For the text-containing cell, return its midpoint in [x, y] coordinate format. 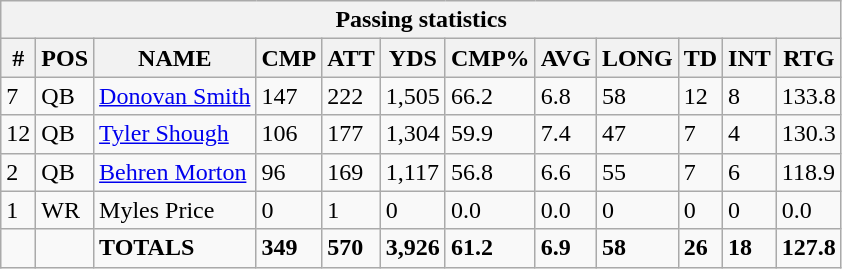
222 [352, 96]
61.2 [490, 248]
AVG [566, 58]
YDS [412, 58]
NAME [175, 58]
TOTALS [175, 248]
349 [289, 248]
RTG [808, 58]
Myles Price [175, 210]
INT [750, 58]
# [18, 58]
18 [750, 248]
6.8 [566, 96]
1,304 [412, 134]
106 [289, 134]
59.9 [490, 134]
66.2 [490, 96]
6.6 [566, 172]
3,926 [412, 248]
26 [700, 248]
Passing statistics [422, 20]
Tyler Shough [175, 134]
118.9 [808, 172]
POS [65, 58]
147 [289, 96]
570 [352, 248]
CMP [289, 58]
47 [637, 134]
8 [750, 96]
130.3 [808, 134]
177 [352, 134]
7.4 [566, 134]
TD [700, 58]
WR [65, 210]
56.8 [490, 172]
127.8 [808, 248]
6.9 [566, 248]
Donovan Smith [175, 96]
4 [750, 134]
6 [750, 172]
2 [18, 172]
96 [289, 172]
ATT [352, 58]
1,505 [412, 96]
55 [637, 172]
169 [352, 172]
LONG [637, 58]
133.8 [808, 96]
CMP% [490, 58]
1,117 [412, 172]
Behren Morton [175, 172]
